Identify which cell holds the provided text, then report its [x, y] central coordinate. 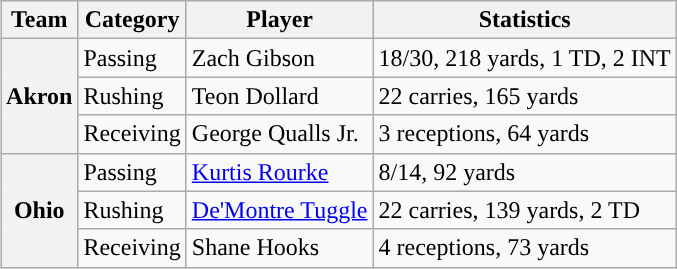
Statistics [524, 20]
Player [280, 20]
22 carries, 165 yards [524, 96]
De'Montre Tuggle [280, 210]
22 carries, 139 yards, 2 TD [524, 210]
Team [40, 20]
18/30, 218 yards, 1 TD, 2 INT [524, 58]
Zach Gibson [280, 58]
Category [132, 20]
3 receptions, 64 yards [524, 134]
Kurtis Rourke [280, 172]
Teon Dollard [280, 96]
George Qualls Jr. [280, 134]
Shane Hooks [280, 248]
Ohio [40, 210]
Akron [40, 96]
8/14, 92 yards [524, 172]
4 receptions, 73 yards [524, 248]
